Extract the [x, y] coordinate from the center of the cell holding the provided text.  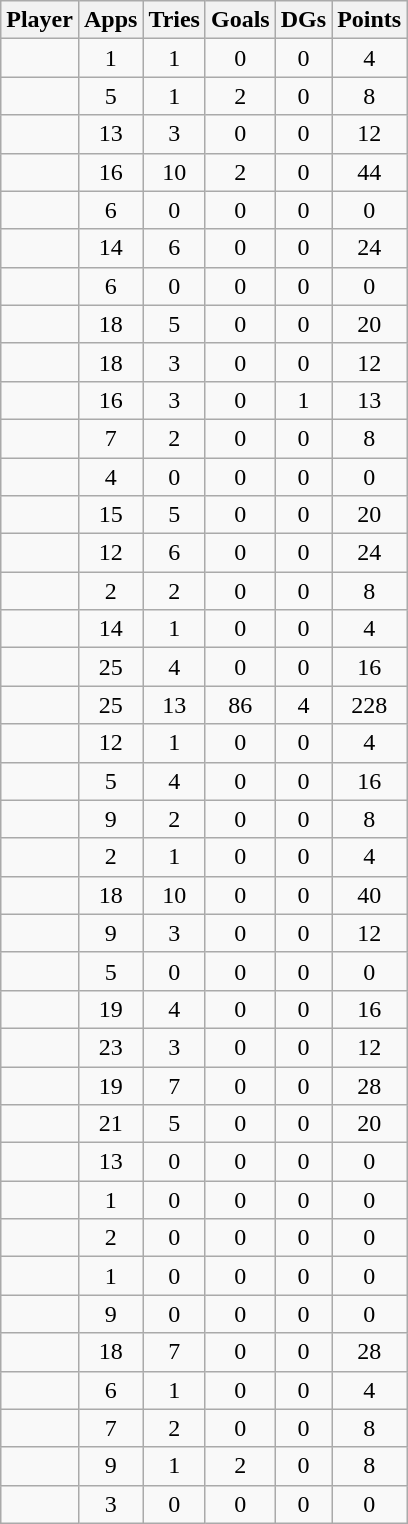
15 [110, 515]
40 [370, 895]
Player [40, 20]
Apps [110, 20]
Goals [240, 20]
Points [370, 20]
86 [240, 705]
Tries [174, 20]
DGs [303, 20]
23 [110, 1047]
228 [370, 705]
44 [370, 172]
21 [110, 1124]
